Provide the (x, y) coordinate of the cell's center where the given text is located.  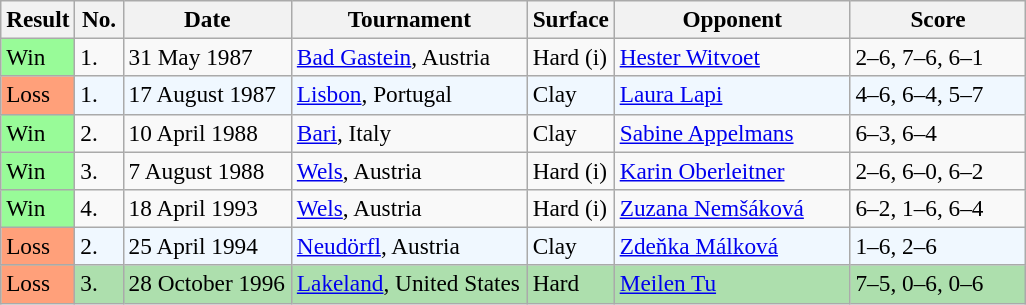
No. (99, 19)
4–6, 6–4, 5–7 (938, 95)
2–6, 7–6, 6–1 (938, 57)
31 May 1987 (207, 57)
Tournament (409, 19)
Date (207, 19)
Surface (570, 19)
Zdeňka Málková (732, 246)
Result (38, 19)
1–6, 2–6 (938, 246)
Karin Oberleitner (732, 170)
Zuzana Nemšáková (732, 208)
18 April 1993 (207, 208)
Laura Lapi (732, 95)
Hester Witvoet (732, 57)
4. (99, 208)
Sabine Appelmans (732, 133)
Opponent (732, 19)
Meilen Tu (732, 284)
Hard (570, 284)
Lakeland, United States (409, 284)
28 October 1996 (207, 284)
Bari, Italy (409, 133)
Neudörfl, Austria (409, 246)
2–6, 6–0, 6–2 (938, 170)
17 August 1987 (207, 95)
6–2, 1–6, 6–4 (938, 208)
7 August 1988 (207, 170)
7–5, 0–6, 0–6 (938, 284)
6–3, 6–4 (938, 133)
Bad Gastein, Austria (409, 57)
10 April 1988 (207, 133)
Score (938, 19)
25 April 1994 (207, 246)
Lisbon, Portugal (409, 95)
